Find where the given text appears and provide that cell's center as (X, Y) coordinate. 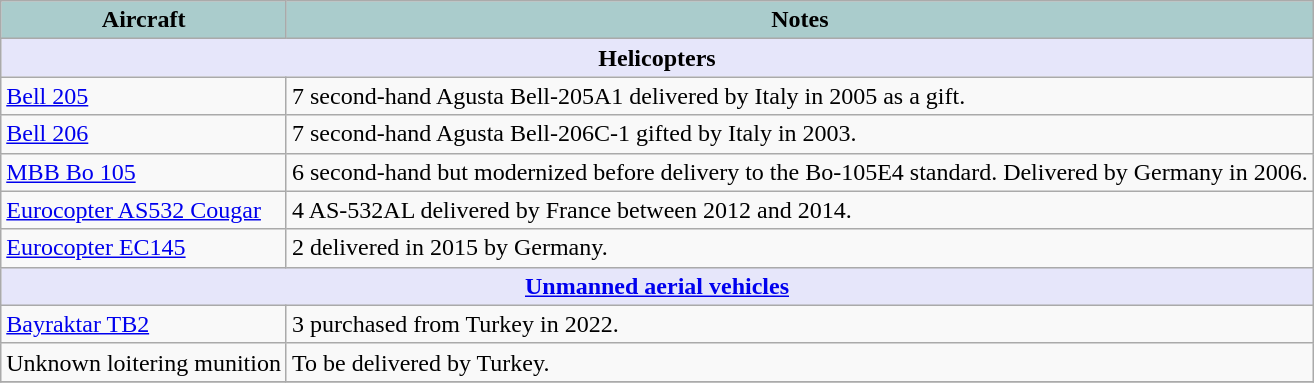
Bell 205 (144, 96)
7 second-hand Agusta Bell-206C-1 gifted by Italy in 2003. (800, 134)
Notes (800, 20)
To be delivered by Turkey. (800, 362)
MBB Bo 105 (144, 172)
Bell 206 (144, 134)
Unknown loitering munition (144, 362)
Unmanned aerial vehicles (657, 286)
7 second-hand Agusta Bell-205A1 delivered by Italy in 2005 as a gift. (800, 96)
2 delivered in 2015 by Germany. (800, 248)
Aircraft (144, 20)
6 second-hand but modernized before delivery to the Bo-105E4 standard. Delivered by Germany in 2006. (800, 172)
Bayraktar TB2 (144, 324)
Helicopters (657, 58)
4 AS-532AL delivered by France between 2012 and 2014. (800, 210)
Eurocopter EC145 (144, 248)
Eurocopter AS532 Cougar (144, 210)
3 purchased from Turkey in 2022. (800, 324)
